Provide the [x, y] coordinate of the cell's center where the given text is located.  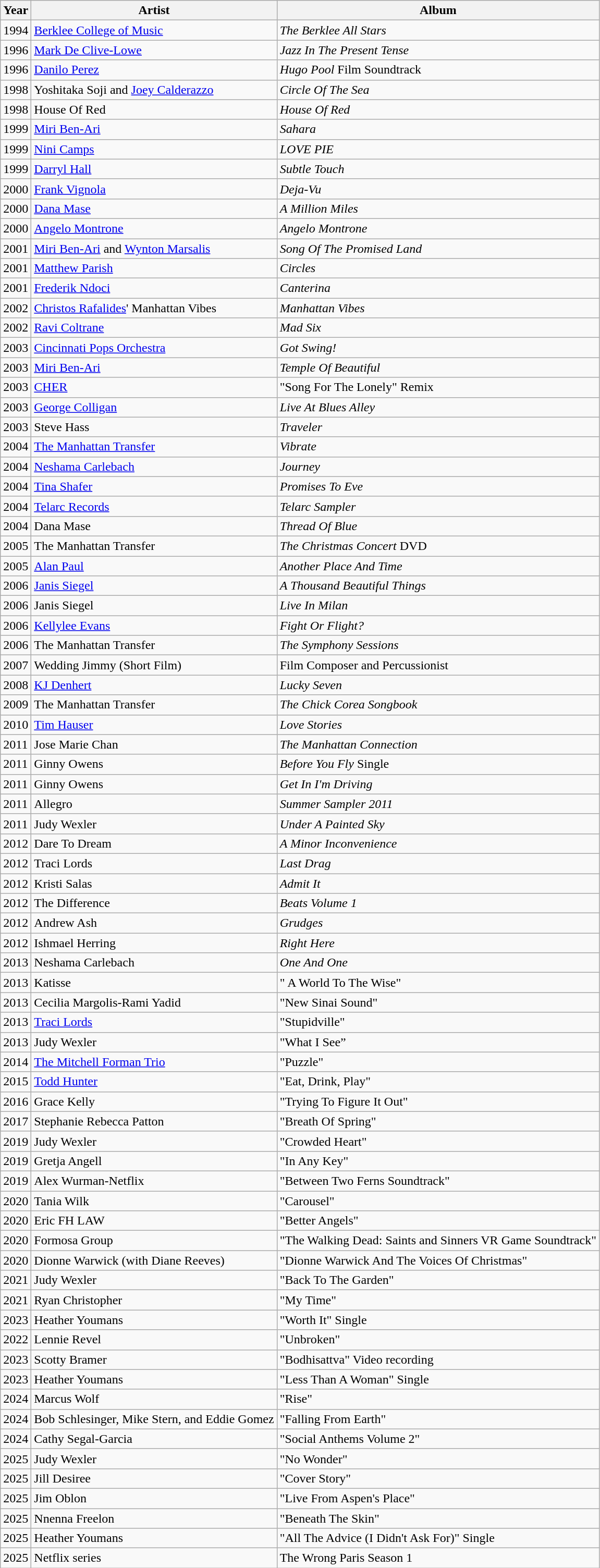
"Eat, Drink, Play" [438, 1082]
Artist [154, 10]
"Song For The Lonely" Remix [438, 387]
Mark De Clive-Lowe [154, 50]
Lennie Revel [154, 1340]
2009 [16, 705]
Subtle Touch [438, 169]
Temple Of Beautiful [438, 367]
Telarc Sampler [438, 506]
Alex Wurman-Netflix [154, 1181]
Right Here [438, 943]
2010 [16, 725]
2022 [16, 1340]
Live In Milan [438, 606]
"All The Advice (I Didn't Ask For)" Single [438, 1538]
Under A Painted Sky [438, 824]
"Falling From Earth" [438, 1419]
"No Wonder" [438, 1459]
Tim Hauser [154, 725]
Gretja Angell [154, 1161]
"Live From Aspen's Place" [438, 1498]
Dare To Dream [154, 843]
Get In I'm Driving [438, 784]
2014 [16, 1062]
Promises To Eve [438, 486]
The Difference [154, 903]
The Symphony Sessions [438, 645]
Another Place And Time [438, 566]
Film Composer and Percussionist [438, 665]
"Rise" [438, 1399]
Nnenna Freelon [154, 1518]
The Christmas Concert DVD [438, 546]
2007 [16, 665]
The Chick Corea Songbook [438, 705]
Jim Oblon [154, 1498]
Mad Six [438, 328]
Cecilia Margolis-Rami Yadid [154, 1002]
Christos Rafalides' Manhattan Vibes [154, 308]
Formosa Group [154, 1241]
"Less Than A Woman" Single [438, 1379]
Telarc Records [154, 506]
Darryl Hall [154, 169]
Live At Blues Alley [438, 407]
KJ Denhert [154, 685]
Nini Camps [154, 149]
Ryan Christopher [154, 1300]
"Bodhisattva" Video recording [438, 1359]
"Puzzle" [438, 1062]
Fight Or Flight? [438, 626]
"Between Two Ferns Soundtrack" [438, 1181]
Tania Wilk [154, 1200]
Netflix series [154, 1558]
Canterina [438, 288]
Deja-Vu [438, 189]
Kristi Salas [154, 884]
Frank Vignola [154, 189]
"Stupidville" [438, 1022]
Katisse [154, 983]
A Thousand Beautiful Things [438, 586]
Circles [438, 268]
"My Time" [438, 1300]
Frederik Ndoci [154, 288]
CHER [154, 387]
Stephanie Rebecca Patton [154, 1121]
"Cover Story" [438, 1478]
"Social Anthems Volume 2" [438, 1439]
"Worth It" Single [438, 1320]
Thread Of Blue [438, 526]
Cathy Segal-Garcia [154, 1439]
Vibrate [438, 447]
Sahara [438, 129]
Dionne Warwick (with Diane Reeves) [154, 1260]
"Crowded Heart" [438, 1141]
Love Stories [438, 725]
Traveler [438, 427]
"Unbroken" [438, 1340]
"Carousel" [438, 1200]
Before You Fly Single [438, 764]
Got Swing! [438, 348]
Grace Kelly [154, 1101]
Cincinnati Pops Orchestra [154, 348]
2008 [16, 685]
"Better Angels" [438, 1221]
Hugo Pool Film Soundtrack [438, 70]
Todd Hunter [154, 1082]
"What I See” [438, 1042]
"Back To The Garden" [438, 1280]
George Colligan [154, 407]
Summer Sampler 2011 [438, 804]
Admit It [438, 884]
"New Sinai Sound" [438, 1002]
Album [438, 10]
Kellylee Evans [154, 626]
Scotty Bramer [154, 1359]
1994 [16, 30]
Beats Volume 1 [438, 903]
The Wrong Paris Season 1 [438, 1558]
"In Any Key" [438, 1161]
Manhattan Vibes [438, 308]
Ravi Coltrane [154, 328]
Jazz In The Present Tense [438, 50]
Miri Ben-Ari and Wynton Marsalis [154, 249]
Journey [438, 467]
"Trying To Figure It Out" [438, 1101]
The Mitchell Forman Trio [154, 1062]
Last Drag [438, 863]
Grudges [438, 923]
"Beneath The Skin" [438, 1518]
One And One [438, 963]
The Manhattan Connection [438, 744]
Marcus Wolf [154, 1399]
Jose Marie Chan [154, 744]
Berklee College of Music [154, 30]
"Breath Of Spring" [438, 1121]
Yoshitaka Soji and Joey Calderazzo [154, 90]
Ishmael Herring [154, 943]
"Dionne Warwick And The Voices Of Christmas" [438, 1260]
Allegro [154, 804]
Bob Schlesinger, Mike Stern, and Eddie Gomez [154, 1419]
Alan Paul [154, 566]
The Berklee All Stars [438, 30]
Jill Desiree [154, 1478]
Song Of The Promised Land [438, 249]
"The Walking Dead: Saints and Sinners VR Game Soundtrack" [438, 1241]
Circle Of The Sea [438, 90]
2015 [16, 1082]
Matthew Parish [154, 268]
2016 [16, 1101]
LOVE PIE [438, 149]
Tina Shafer [154, 486]
Danilo Perez [154, 70]
Year [16, 10]
Wedding Jimmy (Short Film) [154, 665]
A Million Miles [438, 209]
Lucky Seven [438, 685]
Andrew Ash [154, 923]
A Minor Inconvenience [438, 843]
2017 [16, 1121]
" A World To The Wise" [438, 983]
Steve Hass [154, 427]
Eric FH LAW [154, 1221]
